Provide the [X, Y] coordinate of the cell's center where the given text is located.  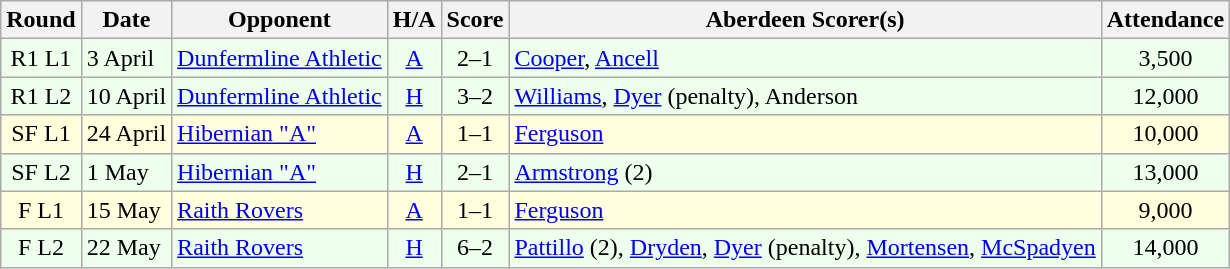
Armstrong (2) [805, 172]
14,000 [1165, 248]
Aberdeen Scorer(s) [805, 20]
15 May [126, 210]
R1 L1 [41, 58]
H/A [414, 20]
3 April [126, 58]
3,500 [1165, 58]
22 May [126, 248]
Round [41, 20]
Date [126, 20]
SF L2 [41, 172]
10 April [126, 96]
Opponent [280, 20]
SF L1 [41, 134]
F L2 [41, 248]
13,000 [1165, 172]
Attendance [1165, 20]
Cooper, Ancell [805, 58]
F L1 [41, 210]
Williams, Dyer (penalty), Anderson [805, 96]
1 May [126, 172]
10,000 [1165, 134]
9,000 [1165, 210]
Score [475, 20]
12,000 [1165, 96]
3–2 [475, 96]
Pattillo (2), Dryden, Dyer (penalty), Mortensen, McSpadyen [805, 248]
R1 L2 [41, 96]
6–2 [475, 248]
24 April [126, 134]
